Capture the cell that displays the provided text and extract its (X, Y) central coordinate. 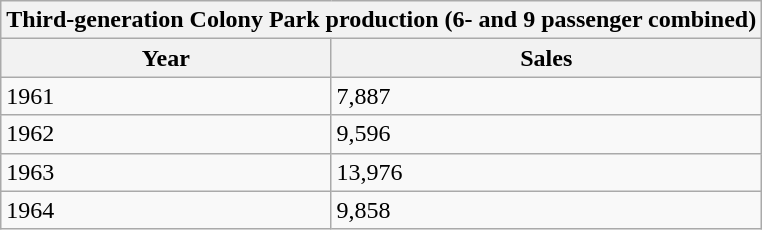
13,976 (546, 172)
Sales (546, 58)
1962 (166, 134)
1961 (166, 96)
9,858 (546, 210)
1963 (166, 172)
9,596 (546, 134)
Year (166, 58)
7,887 (546, 96)
1964 (166, 210)
Third-generation Colony Park production (6- and 9 passenger combined) (382, 20)
